Pinpoint the cell where the given text exists, returning its [x, y] midpoint coordinate. 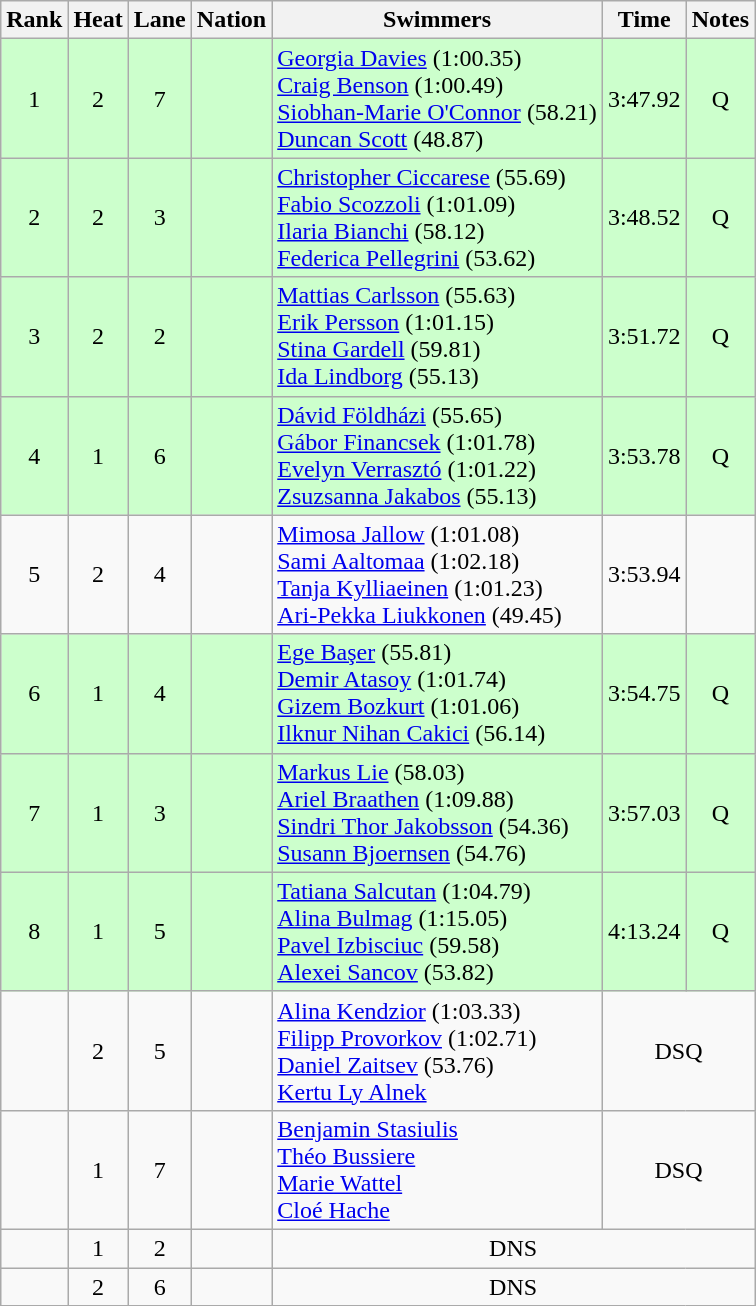
3:53.94 [644, 574]
Mattias Carlsson (55.63)Erik Persson (1:01.15)Stina Gardell (59.81)Ida Lindborg (55.13) [438, 336]
Heat [98, 20]
3:54.75 [644, 694]
3:48.52 [644, 218]
Swimmers [438, 20]
Georgia Davies (1:00.35)Craig Benson (1:00.49)Siobhan-Marie O'Connor (58.21)Duncan Scott (48.87) [438, 98]
3:53.78 [644, 456]
Dávid Földházi (55.65)Gábor Financsek (1:01.78)Evelyn Verrasztó (1:01.22)Zsuzsanna Jakabos (55.13) [438, 456]
Markus Lie (58.03)Ariel Braathen (1:09.88)Sindri Thor Jakobsson (54.36)Susann Bjoernsen (54.76) [438, 812]
Rank [34, 20]
Mimosa Jallow (1:01.08)Sami Aaltomaa (1:02.18)Tanja Kylliaeinen (1:01.23)Ari-Pekka Liukkonen (49.45) [438, 574]
Tatiana Salcutan (1:04.79)Alina Bulmag (1:15.05)Pavel Izbisciuc (59.58)Alexei Sancov (53.82) [438, 932]
Benjamin Stasiulis Théo Bussiere Marie Wattel Cloé Hache [438, 1170]
Alina Kendzior (1:03.33)Filipp Provorkov (1:02.71)Daniel Zaitsev (53.76)Kertu Ly Alnek [438, 1050]
3:51.72 [644, 336]
4:13.24 [644, 932]
Christopher Ciccarese (55.69)Fabio Scozzoli (1:01.09)Ilaria Bianchi (58.12)Federica Pellegrini (53.62) [438, 218]
Lane [160, 20]
3:47.92 [644, 98]
3:57.03 [644, 812]
8 [34, 932]
Nation [231, 20]
Time [644, 20]
Ege Başer (55.81)Demir Atasoy (1:01.74)Gizem Bozkurt (1:01.06)Ilknur Nihan Cakici (56.14) [438, 694]
Notes [720, 20]
